Return [x, y] of the center of cell containing provided text 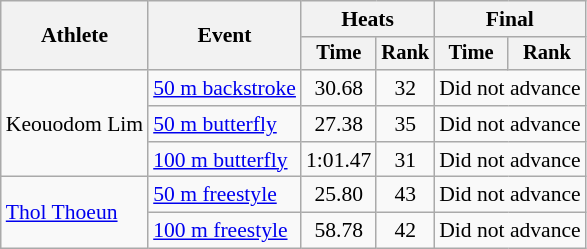
50 m freestyle [224, 195]
25.80 [338, 195]
30.68 [338, 88]
100 m freestyle [224, 231]
Final [510, 19]
Athlete [74, 36]
100 m butterfly [224, 160]
50 m butterfly [224, 124]
Event [224, 36]
Keouodom Lim [74, 124]
50 m backstroke [224, 88]
Thol Thoeun [74, 212]
32 [405, 88]
43 [405, 195]
Heats [368, 19]
42 [405, 231]
35 [405, 124]
58.78 [338, 231]
31 [405, 160]
27.38 [338, 124]
1:01.47 [338, 160]
